For the text-containing cell, return its midpoint in (X, Y) coordinate format. 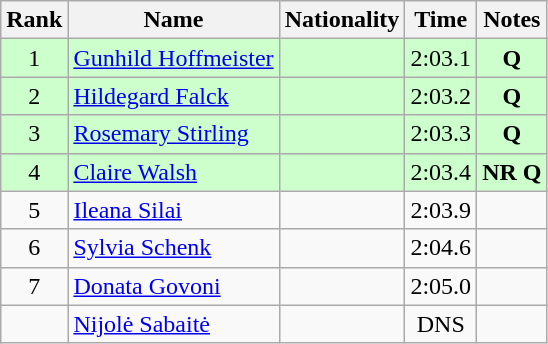
NR Q (512, 172)
Gunhild Hoffmeister (174, 58)
Sylvia Schenk (174, 248)
5 (34, 210)
Claire Walsh (174, 172)
Rank (34, 20)
Nationality (342, 20)
7 (34, 286)
2:03.4 (441, 172)
2:05.0 (441, 286)
1 (34, 58)
Donata Govoni (174, 286)
Ileana Silai (174, 210)
2 (34, 96)
Name (174, 20)
2:03.1 (441, 58)
3 (34, 134)
Nijolė Sabaitė (174, 324)
Time (441, 20)
2:04.6 (441, 248)
Notes (512, 20)
6 (34, 248)
2:03.2 (441, 96)
4 (34, 172)
Rosemary Stirling (174, 134)
2:03.3 (441, 134)
DNS (441, 324)
Hildegard Falck (174, 96)
2:03.9 (441, 210)
